For the text-containing cell, return its midpoint in (x, y) coordinate format. 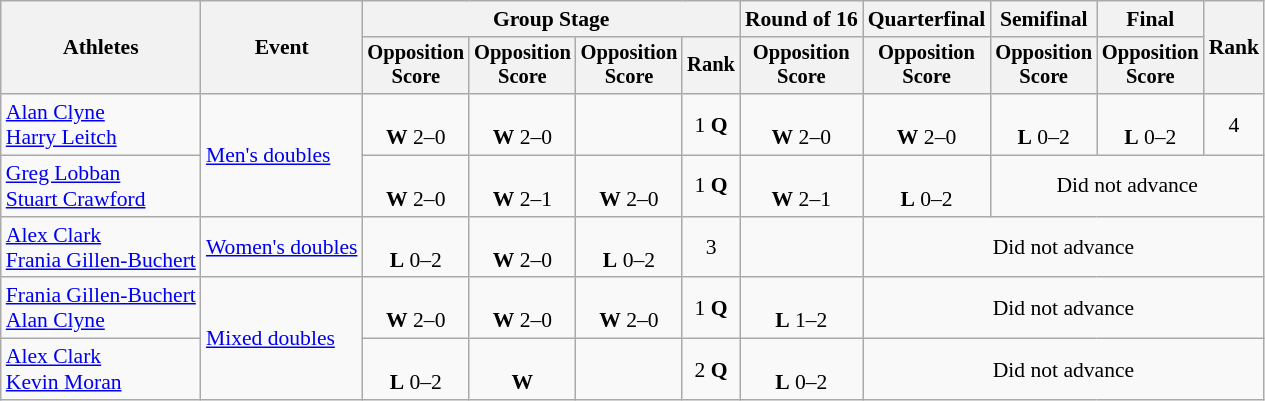
L 1–2 (802, 308)
W (522, 370)
Greg LobbanStuart Crawford (101, 186)
4 (1234, 124)
Semifinal (1044, 19)
3 (711, 248)
Group Stage (550, 19)
Final (1150, 19)
Mixed doubles (282, 339)
Alex ClarkKevin Moran (101, 370)
Alan ClyneHarry Leitch (101, 124)
Athletes (101, 48)
Alex ClarkFrania Gillen-Buchert (101, 248)
Round of 16 (802, 19)
Women's doubles (282, 248)
Men's doubles (282, 155)
2 Q (711, 370)
Frania Gillen-BuchertAlan Clyne (101, 308)
Quarterfinal (927, 19)
Event (282, 48)
